Determine the [x, y] coordinate at the center of the cell enclosing the given text.  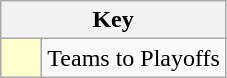
Key [114, 20]
Teams to Playoffs [134, 58]
